Capture the cell that displays the provided text and extract its (x, y) central coordinate. 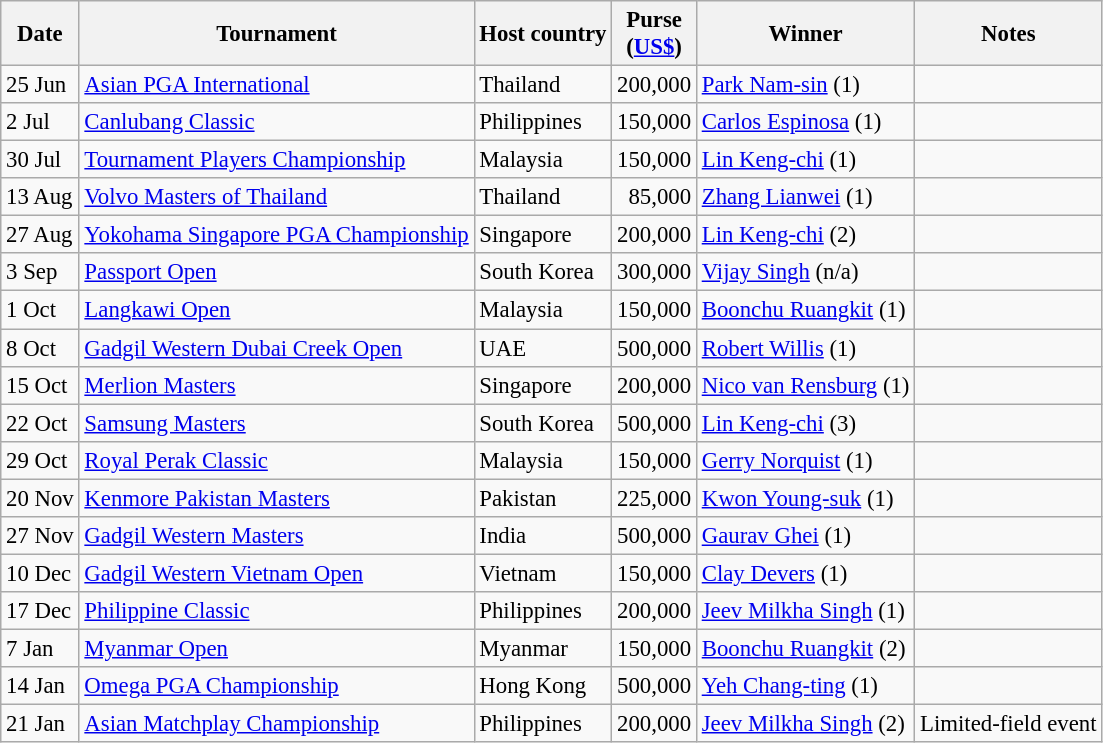
Langkawi Open (276, 310)
1 Oct (40, 310)
Myanmar (543, 648)
Boonchu Ruangkit (2) (805, 648)
14 Jan (40, 686)
Lin Keng-chi (1) (805, 160)
Pakistan (543, 498)
Limited-field event (1008, 724)
Asian PGA International (276, 85)
Date (40, 34)
Vietnam (543, 573)
Winner (805, 34)
30 Jul (40, 160)
Kwon Young-suk (1) (805, 498)
Boonchu Ruangkit (1) (805, 310)
Purse(US$) (654, 34)
Lin Keng-chi (2) (805, 235)
2 Jul (40, 122)
UAE (543, 348)
25 Jun (40, 85)
Hong Kong (543, 686)
Kenmore Pakistan Masters (276, 498)
Volvo Masters of Thailand (276, 197)
10 Dec (40, 573)
21 Jan (40, 724)
15 Oct (40, 385)
Tournament (276, 34)
8 Oct (40, 348)
13 Aug (40, 197)
Gadgil Western Dubai Creek Open (276, 348)
20 Nov (40, 498)
27 Nov (40, 536)
Samsung Masters (276, 423)
85,000 (654, 197)
Jeev Milkha Singh (2) (805, 724)
Robert Willis (1) (805, 348)
Gadgil Western Vietnam Open (276, 573)
Notes (1008, 34)
Canlubang Classic (276, 122)
Myanmar Open (276, 648)
Gadgil Western Masters (276, 536)
Zhang Lianwei (1) (805, 197)
300,000 (654, 273)
Yeh Chang-ting (1) (805, 686)
Clay Devers (1) (805, 573)
17 Dec (40, 611)
Vijay Singh (n/a) (805, 273)
Yokohama Singapore PGA Championship (276, 235)
Gaurav Ghei (1) (805, 536)
Jeev Milkha Singh (1) (805, 611)
22 Oct (40, 423)
Host country (543, 34)
Asian Matchplay Championship (276, 724)
Philippine Classic (276, 611)
Passport Open (276, 273)
Nico van Rensburg (1) (805, 385)
Omega PGA Championship (276, 686)
India (543, 536)
Park Nam-sin (1) (805, 85)
29 Oct (40, 460)
Royal Perak Classic (276, 460)
7 Jan (40, 648)
225,000 (654, 498)
Merlion Masters (276, 385)
Lin Keng-chi (3) (805, 423)
3 Sep (40, 273)
Gerry Norquist (1) (805, 460)
Tournament Players Championship (276, 160)
Carlos Espinosa (1) (805, 122)
27 Aug (40, 235)
